Return the [x, y] coordinate for the center point of the cell that contains the specified text.  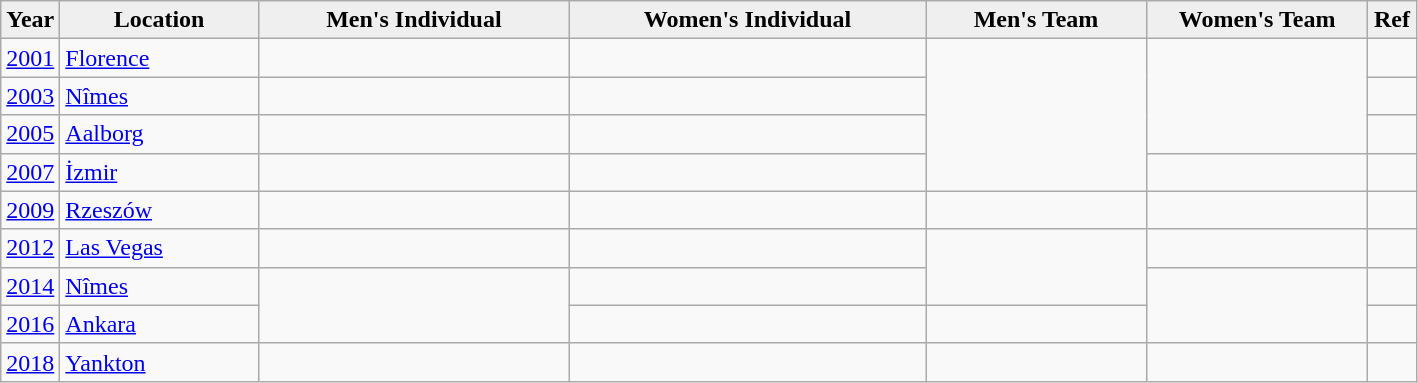
Women's Individual [747, 20]
Year [30, 20]
Location [160, 20]
İzmir [160, 172]
2016 [30, 324]
2001 [30, 58]
2005 [30, 134]
Florence [160, 58]
2003 [30, 96]
Aalborg [160, 134]
Ref [1392, 20]
2012 [30, 248]
Yankton [160, 362]
Rzeszów [160, 210]
2009 [30, 210]
2007 [30, 172]
Women's Team [1258, 20]
Men's Team [1036, 20]
Men's Individual [414, 20]
2018 [30, 362]
Las Vegas [160, 248]
2014 [30, 286]
Ankara [160, 324]
